Provide the (x, y) coordinate of the cell's center where the given text is located.  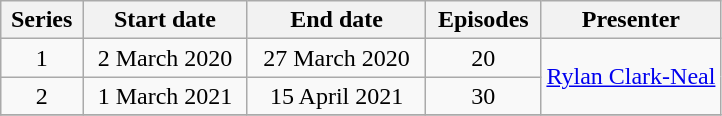
1 (42, 58)
Start date (166, 20)
30 (484, 96)
15 April 2021 (336, 96)
Episodes (484, 20)
20 (484, 58)
2 March 2020 (166, 58)
27 March 2020 (336, 58)
End date (336, 20)
Presenter (631, 20)
2 (42, 96)
Series (42, 20)
1 March 2021 (166, 96)
Rylan Clark-Neal (631, 77)
